Output the (x, y) coordinate of the center of the cell containing the given text.  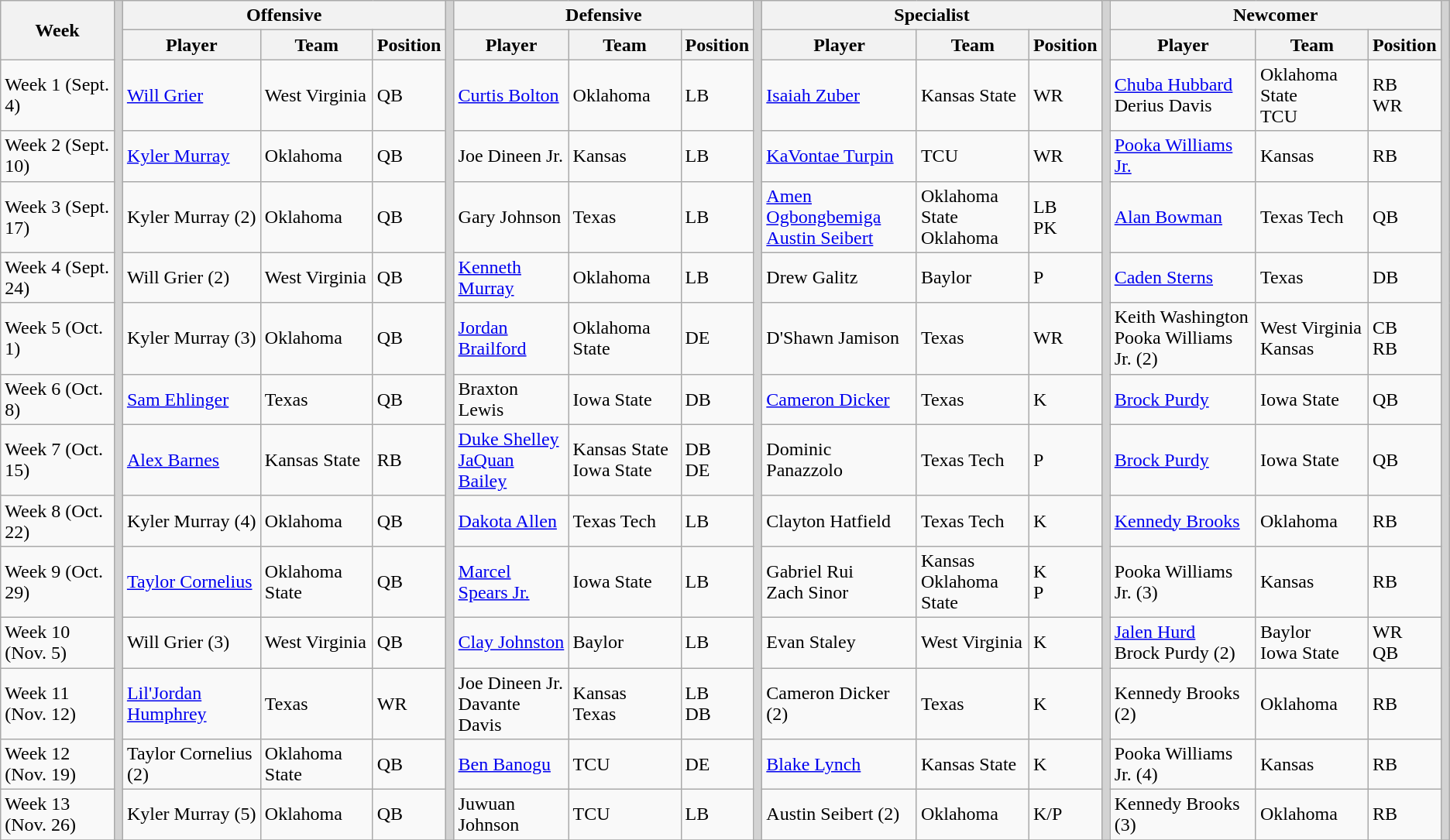
Week 8 (Oct. 22) (57, 520)
Will Grier (3) (191, 643)
Curtis Bolton (511, 95)
Dakota Allen (511, 520)
Kansas Oklahoma State (973, 581)
Isaiah Zuber (840, 95)
Week 7 (Oct. 15) (57, 460)
Pooka Williams Jr. (3) (1183, 581)
Sam Ehlinger (191, 399)
Kennedy Brooks (2) (1183, 703)
Week 2 (Sept. 10) (57, 156)
Braxton Lewis (511, 399)
Kenneth Murray (511, 277)
Cameron Dicker (2) (840, 703)
Lil'Jordan Humphrey (191, 703)
Kyler Murray (4) (191, 520)
RB WR (1404, 95)
Pooka Williams Jr. (1183, 156)
Jalen Hurd Brock Purdy (2) (1183, 643)
Dominic Panazzolo (840, 460)
Will Grier (2) (191, 277)
Kansas State Iowa State (624, 460)
LB PK (1065, 217)
CB RB (1404, 338)
Taylor Cornelius (2) (191, 765)
Kyler Murray (5) (191, 814)
Alex Barnes (191, 460)
WR QB (1404, 643)
Week 6 (Oct. 8) (57, 399)
Clay Johnston (511, 643)
Joe Dineen Jr. Davante Davis (511, 703)
Evan Staley (840, 643)
Clayton Hatfield (840, 520)
Jordan Brailford (511, 338)
Blake Lynch (840, 765)
Defensive (604, 15)
Gary Johnson (511, 217)
Cameron Dicker (840, 399)
Kennedy Brooks (3) (1183, 814)
Week 10 (Nov. 5) (57, 643)
Oklahoma State TCU (1312, 95)
KaVontae Turpin (840, 156)
Alan Bowman (1183, 217)
DB DE (717, 460)
Gabriel Rui Zach Sinor (840, 581)
Joe Dineen Jr. (511, 156)
Week 3 (Sept. 17) (57, 217)
Week 9 (Oct. 29) (57, 581)
Baylor Iowa State (1312, 643)
Caden Sterns (1183, 277)
Austin Seibert (2) (840, 814)
Newcomer (1275, 15)
Marcel Spears Jr. (511, 581)
Will Grier (191, 95)
Week 12 (Nov. 19) (57, 765)
D'Shawn Jamison (840, 338)
LB DB (717, 703)
Week 1 (Sept. 4) (57, 95)
Kansas Texas (624, 703)
Oklahoma State Oklahoma (973, 217)
Kennedy Brooks (1183, 520)
Duke Shelley JaQuan Bailey (511, 460)
Kyler Murray (2) (191, 217)
Kyler Murray (3) (191, 338)
Taylor Cornelius (191, 581)
K P (1065, 581)
Week 11 (Nov. 12) (57, 703)
Amen Ogbongbemiga Austin Seibert (840, 217)
Keith Washington Pooka Williams Jr. (2) (1183, 338)
Specialist (932, 15)
Week (57, 30)
Ben Banogu (511, 765)
Week 4 (Sept. 24) (57, 277)
Pooka Williams Jr. (4) (1183, 765)
Drew Galitz (840, 277)
Kyler Murray (191, 156)
West Virginia Kansas (1312, 338)
K/P (1065, 814)
Chuba Hubbard Derius Davis (1183, 95)
Juwuan Johnson (511, 814)
Offensive (283, 15)
Week 13 (Nov. 26) (57, 814)
Week 5 (Oct. 1) (57, 338)
